Output the (x, y) coordinate of the center of the cell containing the given text.  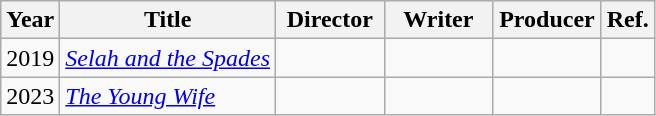
2023 (30, 96)
Ref. (628, 20)
Year (30, 20)
The Young Wife (168, 96)
Director (330, 20)
Title (168, 20)
Selah and the Spades (168, 58)
2019 (30, 58)
Writer (438, 20)
Producer (548, 20)
